Search for the cell housing the specified text and yield its [x, y] center coordinate. 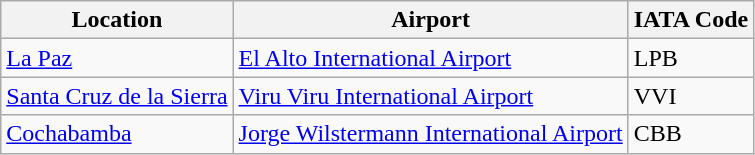
El Alto International Airport [430, 58]
Santa Cruz de la Sierra [117, 96]
Location [117, 20]
Jorge Wilstermann International Airport [430, 134]
CBB [691, 134]
Cochabamba [117, 134]
VVI [691, 96]
IATA Code [691, 20]
LPB [691, 58]
La Paz [117, 58]
Airport [430, 20]
Viru Viru International Airport [430, 96]
